Return the [x, y] coordinate for the center point of the cell that contains the specified text.  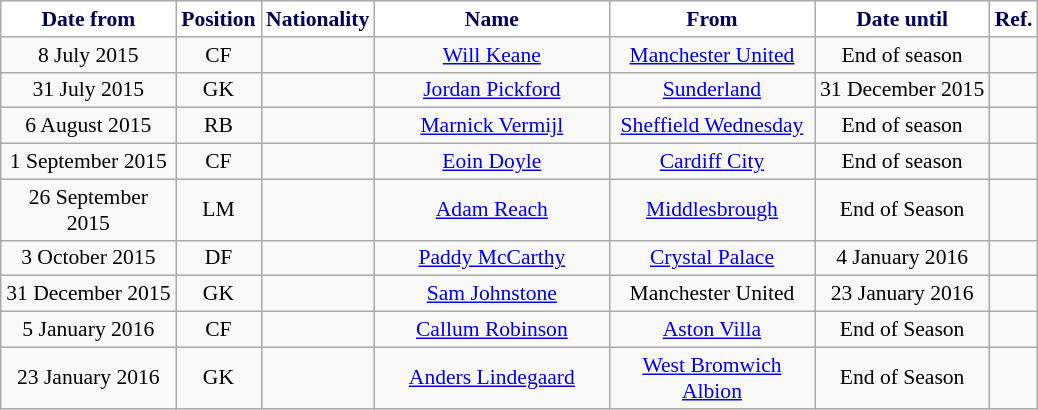
31 July 2015 [88, 90]
5 January 2016 [88, 330]
Anders Lindegaard [492, 378]
Date until [902, 19]
Sheffield Wednesday [712, 126]
Sunderland [712, 90]
Aston Villa [712, 330]
RB [218, 126]
Marnick Vermijl [492, 126]
Position [218, 19]
Ref. [1014, 19]
Date from [88, 19]
1 September 2015 [88, 162]
Will Keane [492, 55]
26 September 2015 [88, 210]
Name [492, 19]
Sam Johnstone [492, 294]
8 July 2015 [88, 55]
Paddy McCarthy [492, 258]
4 January 2016 [902, 258]
Middlesbrough [712, 210]
From [712, 19]
West Bromwich Albion [712, 378]
Eoin Doyle [492, 162]
Cardiff City [712, 162]
LM [218, 210]
6 August 2015 [88, 126]
Nationality [318, 19]
DF [218, 258]
Jordan Pickford [492, 90]
Callum Robinson [492, 330]
Adam Reach [492, 210]
3 October 2015 [88, 258]
Crystal Palace [712, 258]
